Extract the (x, y) coordinate from the center of the cell holding the provided text.  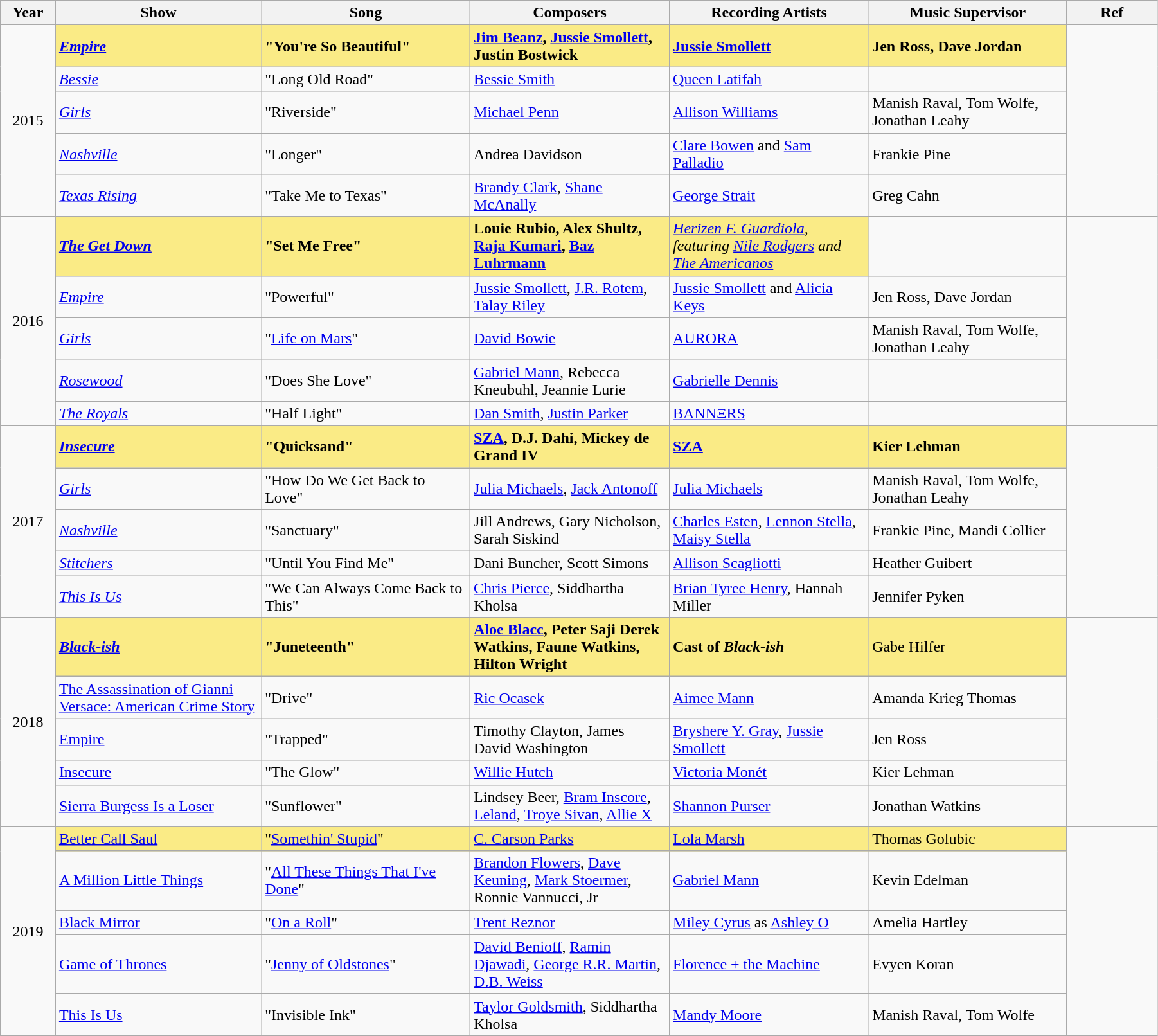
Queen Latifah (769, 79)
"The Glow" (366, 773)
"Until You Find Me" (366, 564)
The Assassination of Gianni Versace: American Crime Story (158, 698)
2015 (28, 121)
Bessie Smith (570, 79)
SZA (769, 446)
"Long Old Road" (366, 79)
Michael Penn (570, 112)
"How Do We Get Back to Love" (366, 488)
"Juneteenth" (366, 647)
"Sunflower" (366, 806)
Jussie Smollett (769, 46)
Gabriel Mann, Rebecca Kneubuhl, Jeannie Lurie (570, 380)
Allison Williams (769, 112)
"Longer" (366, 154)
"On a Roll" (366, 922)
Shannon Purser (769, 806)
"Life on Mars" (366, 338)
A Million Little Things (158, 880)
Gabriel Mann (769, 880)
Thomas Golubic (968, 839)
Lindsey Beer, Bram Inscore, Leland, Troye Sivan, Allie X (570, 806)
Bessie (158, 79)
Brandon Flowers, Dave Keuning, Mark Stoermer, Ronnie Vannucci, Jr (570, 880)
Louie Rubio, Alex Shultz, Raja Kumari, Baz Luhrmann (570, 246)
Song (366, 13)
Manish Raval, Tom Wolfe (968, 1014)
Rosewood (158, 380)
Texas Rising (158, 195)
David Bowie (570, 338)
Amelia Hartley (968, 922)
Cast of Black-ish (769, 647)
The Royals (158, 413)
Ref (1112, 13)
Aimee Mann (769, 698)
"All These Things That I've Done" (366, 880)
Jussie Smollett and Alicia Keys (769, 297)
Gabrielle Dennis (769, 380)
"Take Me to Texas" (366, 195)
Brian Tyree Henry, Hannah Miller (769, 596)
Jen Ross (968, 739)
Aloe Blacc, Peter Saji Derek Watkins, Faune Watkins, Hilton Wright (570, 647)
"Invisible Ink" (366, 1014)
"Powerful" (366, 297)
"Somethin' Stupid" (366, 839)
"Drive" (366, 698)
Show (158, 13)
Herizen F. Guardiola, featuring Nile Rodgers and The Americanos (769, 246)
David Benioff, Ramin Djawadi, George R.R. Martin, D.B. Weiss (570, 964)
Jussie Smollett, J.R. Rotem, Talay Riley (570, 297)
2019 (28, 931)
SZA, D.J. Dahi, Mickey de Grand IV (570, 446)
Black-ish (158, 647)
2017 (28, 521)
Ric Ocasek (570, 698)
"Trapped" (366, 739)
Composers (570, 13)
"We Can Always Come Back to This" (366, 596)
"Set Me Free" (366, 246)
C. Carson Parks (570, 839)
Black Mirror (158, 922)
Miley Cyrus as Ashley O (769, 922)
2016 (28, 321)
"Sanctuary" (366, 531)
Florence + the Machine (769, 964)
Amanda Krieg Thomas (968, 698)
"Does She Love" (366, 380)
Timothy Clayton, James David Washington (570, 739)
Game of Thrones (158, 964)
Dani Buncher, Scott Simons (570, 564)
George Strait (769, 195)
Greg Cahn (968, 195)
Julia Michaels, Jack Antonoff (570, 488)
Kevin Edelman (968, 880)
The Get Down (158, 246)
Julia Michaels (769, 488)
Willie Hutch (570, 773)
AURORA (769, 338)
Recording Artists (769, 13)
Sierra Burgess Is a Loser (158, 806)
"You're So Beautiful" (366, 46)
Frankie Pine, Mandi Collier (968, 531)
Trent Reznor (570, 922)
Bryshere Y. Gray, Jussie Smollett (769, 739)
Lola Marsh (769, 839)
Andrea Davidson (570, 154)
Jonathan Watkins (968, 806)
BANNΞRS (769, 413)
Evyen Koran (968, 964)
Chris Pierce, Siddhartha Kholsa (570, 596)
Better Call Saul (158, 839)
Dan Smith, Justin Parker (570, 413)
"Jenny of Oldstones" (366, 964)
Music Supervisor (968, 13)
"Half Light" (366, 413)
Year (28, 13)
"Riverside" (366, 112)
Stitchers (158, 564)
Mandy Moore (769, 1014)
2018 (28, 722)
Jill Andrews, Gary Nicholson, Sarah Siskind (570, 531)
Heather Guibert (968, 564)
Charles Esten, Lennon Stella, Maisy Stella (769, 531)
Victoria Monét (769, 773)
Gabe Hilfer (968, 647)
Frankie Pine (968, 154)
Taylor Goldsmith, Siddhartha Kholsa (570, 1014)
"Quicksand" (366, 446)
Jim Beanz, Jussie Smollett, Justin Bostwick (570, 46)
Clare Bowen and Sam Palladio (769, 154)
Allison Scagliotti (769, 564)
Jennifer Pyken (968, 596)
Brandy Clark, Shane McAnally (570, 195)
